Capture the cell that displays the provided text and extract its (X, Y) central coordinate. 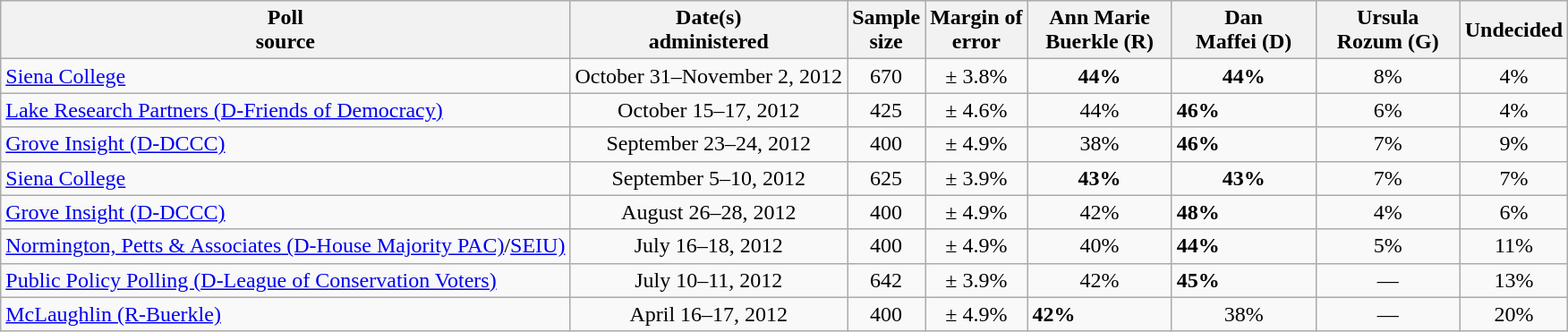
5% (1387, 246)
± 4.6% (976, 110)
DanMaffei (D) (1244, 30)
Undecided (1513, 30)
Samplesize (886, 30)
425 (886, 110)
July 16–18, 2012 (709, 246)
April 16–17, 2012 (709, 314)
September 5–10, 2012 (709, 178)
Ann MarieBuerkle (R) (1099, 30)
Margin oferror (976, 30)
20% (1513, 314)
9% (1513, 144)
October 31–November 2, 2012 (709, 76)
July 10–11, 2012 (709, 280)
40% (1099, 246)
45% (1244, 280)
13% (1513, 280)
8% (1387, 76)
August 26–28, 2012 (709, 212)
UrsulaRozum (G) (1387, 30)
Lake Research Partners (D-Friends of Democracy) (285, 110)
October 15–17, 2012 (709, 110)
September 23–24, 2012 (709, 144)
48% (1244, 212)
670 (886, 76)
11% (1513, 246)
± 3.8% (976, 76)
Public Policy Polling (D-League of Conservation Voters) (285, 280)
642 (886, 280)
Pollsource (285, 30)
Normington, Petts & Associates (D-House Majority PAC)/SEIU) (285, 246)
625 (886, 178)
McLaughlin (R-Buerkle) (285, 314)
Date(s)administered (709, 30)
